Find where the given text appears and provide that cell's center as (x, y) coordinate. 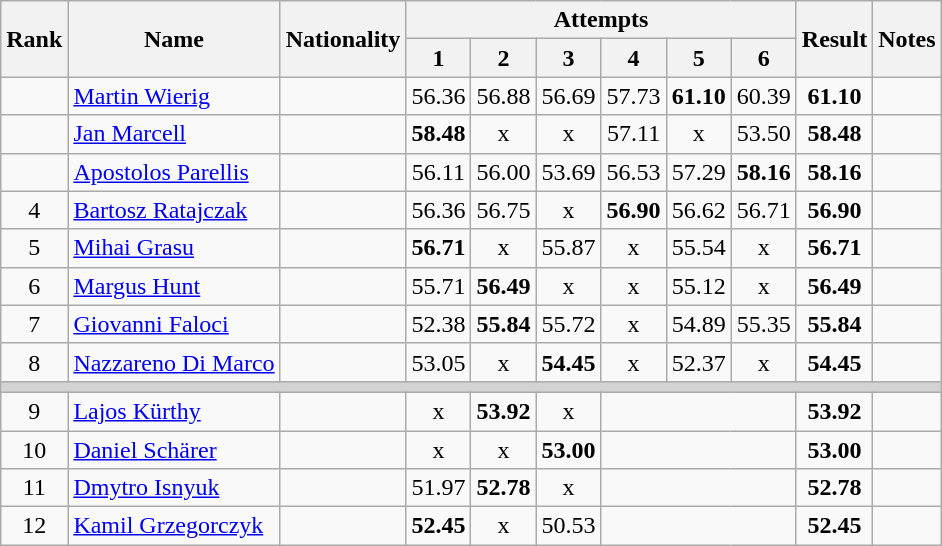
56.75 (504, 210)
55.87 (568, 248)
57.29 (698, 172)
2 (504, 58)
56.00 (504, 172)
Dmytro Isnyuk (174, 488)
Mihai Grasu (174, 248)
Bartosz Ratajczak (174, 210)
Result (834, 39)
55.35 (764, 324)
Jan Marcell (174, 134)
10 (34, 449)
60.39 (764, 96)
Nazzareno Di Marco (174, 362)
11 (34, 488)
3 (568, 58)
12 (34, 526)
Rank (34, 39)
Lajos Kürthy (174, 411)
Apostolos Parellis (174, 172)
55.71 (438, 286)
56.62 (698, 210)
50.53 (568, 526)
Kamil Grzegorczyk (174, 526)
56.11 (438, 172)
57.73 (634, 96)
Giovanni Faloci (174, 324)
56.88 (504, 96)
Attempts (601, 20)
51.97 (438, 488)
Notes (907, 39)
8 (34, 362)
55.54 (698, 248)
57.11 (634, 134)
53.50 (764, 134)
52.37 (698, 362)
Nationality (343, 39)
52.38 (438, 324)
Margus Hunt (174, 286)
56.69 (568, 96)
55.72 (568, 324)
Name (174, 39)
9 (34, 411)
56.53 (634, 172)
55.12 (698, 286)
53.05 (438, 362)
Martin Wierig (174, 96)
53.69 (568, 172)
7 (34, 324)
Daniel Schärer (174, 449)
1 (438, 58)
54.89 (698, 324)
